Scan for the cell matching the given text and deliver its (x, y) coordinate at center. 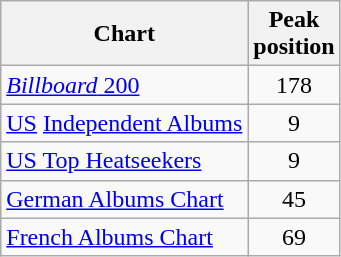
45 (294, 199)
Billboard 200 (124, 85)
Chart (124, 34)
Peakposition (294, 34)
69 (294, 237)
German Albums Chart (124, 199)
US Independent Albums (124, 123)
178 (294, 85)
French Albums Chart (124, 237)
US Top Heatseekers (124, 161)
